Extract the [x, y] coordinate from the center of the cell holding the provided text.  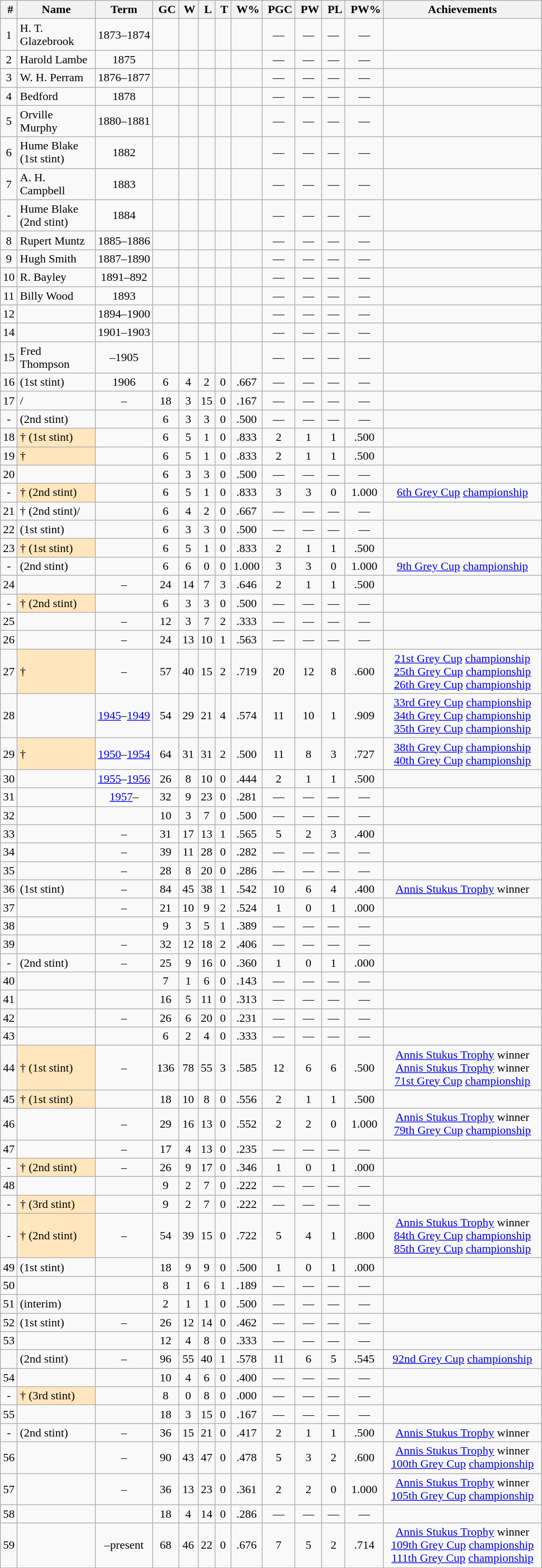
/ [56, 401]
6th Grey Cup championship [462, 493]
1887–1890 [124, 259]
.444 [247, 779]
37 [9, 907]
R. Bayley [56, 277]
44 [9, 1068]
1884 [124, 216]
.714 [365, 1545]
.565 [247, 834]
Annis Stukus Trophy winner84th Grey Cup championship85th Grey Cup championship [462, 1235]
19 [9, 456]
27 [9, 671]
.281 [247, 797]
1894–1900 [124, 314]
49 [9, 1267]
.552 [247, 1124]
42 [9, 1018]
1945–1949 [124, 716]
34 [9, 852]
.545 [365, 1359]
33rd Grey Cup championship34th Grey Cup championship35th Grey Cup championship [462, 716]
H. T. Glazebrook [56, 35]
21st Grey Cup championship25th Grey Cup championship26th Grey Cup championship [462, 671]
GC [165, 10]
Name [56, 10]
1955–1956 [124, 779]
59 [9, 1545]
Annis Stukus Trophy winner109th Grey Cup championship111th Grey Cup championship [462, 1545]
Annis Stukus Trophy winner79th Grey Cup championship [462, 1124]
51 [9, 1304]
.800 [365, 1235]
# [9, 10]
.478 [247, 1458]
52 [9, 1322]
† (2nd stint)/ [56, 511]
Achievements [462, 10]
48 [9, 1186]
1906 [124, 382]
Rupert Muntz [56, 240]
.346 [247, 1167]
.542 [247, 889]
T [223, 10]
–1905 [124, 358]
136 [165, 1068]
Term [124, 10]
PW% [365, 10]
.719 [247, 671]
.646 [247, 584]
.722 [247, 1235]
W. H. Perram [56, 78]
38th Grey Cup championship40th Grey Cup championship [462, 754]
.727 [365, 754]
1880–1881 [124, 121]
.556 [247, 1099]
1901–1903 [124, 333]
PGC [278, 10]
90 [165, 1458]
30 [9, 779]
1878 [124, 96]
96 [165, 1359]
.143 [247, 981]
64 [165, 754]
.676 [247, 1545]
.313 [247, 1000]
.524 [247, 907]
Annis Stukus Trophy winner100th Grey Cup championship [462, 1458]
Harold Lambe [56, 59]
41 [9, 1000]
.563 [247, 640]
PW [308, 10]
Annis Stukus Trophy winner Annis Stukus Trophy winner71st Grey Cup championship [462, 1068]
Fred Thompson [56, 358]
W% [247, 10]
.574 [247, 716]
W [189, 10]
PL [334, 10]
1882 [124, 153]
Hume Blake (2nd stint) [56, 216]
Hugh Smith [56, 259]
56 [9, 1458]
.282 [247, 852]
1957– [124, 797]
.361 [247, 1489]
1885–1886 [124, 240]
84 [165, 889]
1876–1877 [124, 78]
58 [9, 1514]
.389 [247, 926]
.235 [247, 1149]
–present [124, 1545]
.417 [247, 1433]
1893 [124, 295]
53 [9, 1341]
.578 [247, 1359]
.189 [247, 1285]
Orville Murphy [56, 121]
78 [189, 1068]
Annis Stukus Trophy winner105th Grey Cup championship [462, 1489]
9th Grey Cup championship [462, 566]
A. H. Campbell [56, 184]
Bedford [56, 96]
.585 [247, 1068]
1873–1874 [124, 35]
.360 [247, 962]
Billy Wood [56, 295]
Hume Blake (1st stint) [56, 153]
33 [9, 834]
92nd Grey Cup championship [462, 1359]
35 [9, 871]
50 [9, 1285]
.462 [247, 1322]
1883 [124, 184]
.231 [247, 1018]
1891–892 [124, 277]
.406 [247, 944]
.909 [365, 716]
1875 [124, 59]
1950–1954 [124, 754]
68 [165, 1545]
L [207, 10]
(interim) [56, 1304]
